Find where the given text appears and provide that cell's center as [x, y] coordinate. 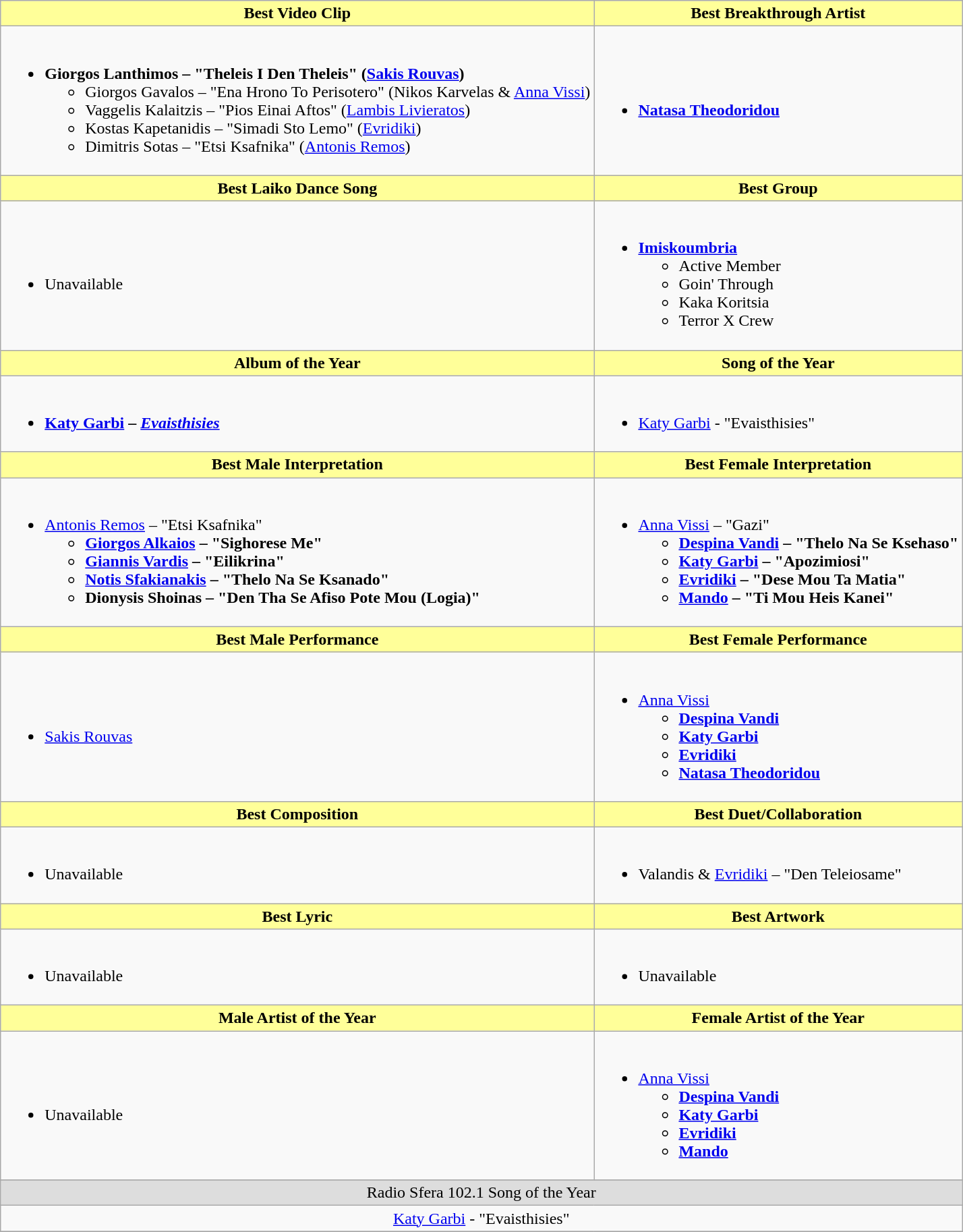
Anna Vissi – "Gazi"Despina Vandi – "Thelo Na Se Ksehaso"Katy Garbi – "Apozimiosi"Evridiki – "Dese Mou Ta Matia"Mando – "Ti Mou Heis Kanei" [778, 552]
Best Duet/Collaboration [778, 814]
Best Female Interpretation [778, 465]
Best Laiko Dance Song [297, 188]
Female Artist of the Year [778, 1018]
Best Composition [297, 814]
Song of the Year [778, 363]
Best Male Interpretation [297, 465]
Male Artist of the Year [297, 1018]
Album of the Year [297, 363]
Anna VissiDespina VandiKaty GarbiEvridikiMando [778, 1106]
ImiskoumbriaActive MemberGoin' ThroughKaka KoritsiaTerror X Crew [778, 275]
Best Artwork [778, 916]
Natasa Theodoridou [778, 101]
Best Breakthrough Artist [778, 13]
Radio Sfera 102.1 Song of the Year [482, 1193]
Best Male Performance [297, 639]
Sakis Rouvas [297, 727]
Best Group [778, 188]
Best Lyric [297, 916]
Valandis & Evridiki – "Den Teleiosame" [778, 864]
Katy Garbi – Evaisthisies [297, 414]
Best Female Performance [778, 639]
Anna VissiDespina VandiKaty GarbiEvridikiNatasa Theodoridou [778, 727]
Best Video Clip [297, 13]
